From the cell containing the given text, extract its center point as [x, y] coordinate. 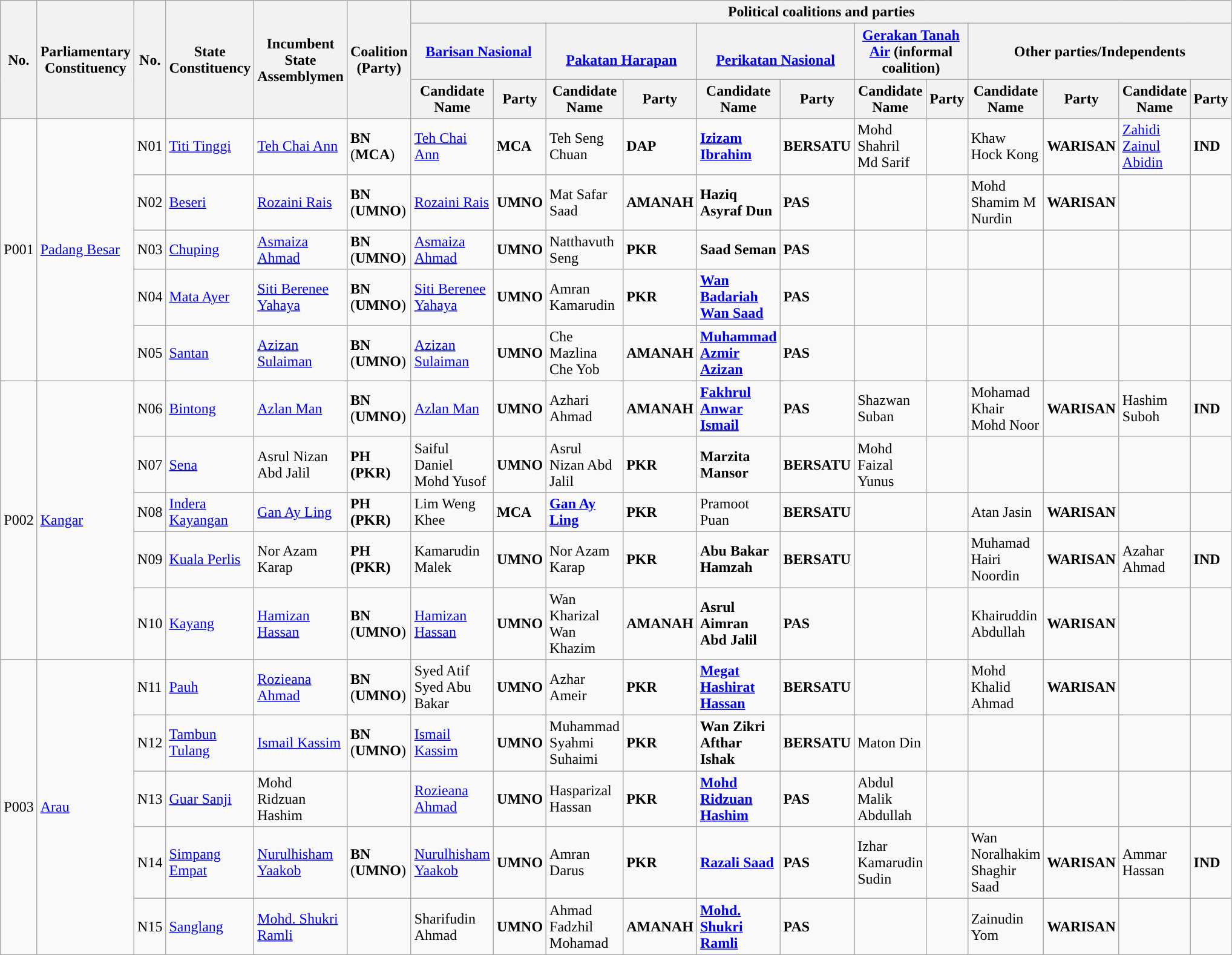
N08 [150, 512]
N12 [150, 743]
Abu Bakar Hamzah [738, 559]
Kuala Perlis [210, 559]
N06 [150, 409]
Wan Badariah Wan Saad [738, 297]
Mohd Shamim M Nurdin [1006, 202]
Other parties/Independents [1099, 51]
Barisan Nasional [478, 51]
P002 [19, 520]
Muhammad Azmir Azizan [738, 353]
Khairuddin Abdullah [1006, 623]
Mata Ayer [210, 297]
Asrul Aimran Abd Jalil [738, 623]
Pauh [210, 688]
Amran Kamarudin [585, 297]
Zainudin Yom [1006, 927]
Chuping [210, 249]
N01 [150, 146]
N11 [150, 688]
N14 [150, 863]
Kayang [210, 623]
Incumbent State Assemblymen [301, 59]
Ammar Hassan [1155, 863]
Padang Besar [85, 249]
N05 [150, 353]
Azhar Ameir [585, 688]
Kamarudin Malek [452, 559]
Indera Kayangan [210, 512]
Izhar Kamarudin Sudin [891, 863]
Santan [210, 353]
Wan Zikri Afthar Ishak [738, 743]
Muhammad Syahmi Suhaimi [585, 743]
P001 [19, 249]
Kangar [85, 520]
N10 [150, 623]
Marzita Mansor [738, 464]
N04 [150, 297]
State Constituency [210, 59]
Abdul Malik Abdullah [891, 799]
Arau [85, 807]
Tambun Tulang [210, 743]
Wan Noralhakim Shaghir Saad [1006, 863]
Hashim Suboh [1155, 409]
Sharifudin Ahmad [452, 927]
N02 [150, 202]
Simpang Empat [210, 863]
Pakatan Harapan [622, 51]
Mohamad Khair Mohd Noor [1006, 409]
Sena [210, 464]
N07 [150, 464]
Syed Atif Syed Abu Bakar [452, 688]
Perikatan Nasional [775, 51]
Hasparizal Hassan [585, 799]
Mohd Faizal Yunus [891, 464]
Azhari Ahmad [585, 409]
Fakhrul Anwar Ismail [738, 409]
Teh Seng Chuan [585, 146]
Atan Jasin [1006, 512]
Izizam Ibrahim [738, 146]
Lim Weng Khee [452, 512]
Muhamad Hairi Noordin [1006, 559]
Mat Safar Saad [585, 202]
Guar Sanji [210, 799]
DAP [660, 146]
Khaw Hock Kong [1006, 146]
Natthavuth Seng [585, 249]
P003 [19, 807]
Bintong [210, 409]
Maton Din [891, 743]
Titi Tinggi [210, 146]
Shazwan Suban [891, 409]
N09 [150, 559]
Mohd Shahril Md Sarif [891, 146]
Coalition (Party) [379, 59]
Che Mazlina Che Yob [585, 353]
Ahmad Fadzhil Mohamad [585, 927]
Mohd Khalid Ahmad [1006, 688]
Pramoot Puan [738, 512]
Saad Seman [738, 249]
Saiful Daniel Mohd Yusof [452, 464]
N15 [150, 927]
N13 [150, 799]
Megat Hashirat Hassan [738, 688]
Sanglang [210, 927]
Razali Saad [738, 863]
Parliamentary Constituency [85, 59]
Wan Kharizal Wan Khazim [585, 623]
Azahar Ahmad [1155, 559]
Beseri [210, 202]
Amran Darus [585, 863]
Gerakan Tanah Air (informal coalition) [911, 51]
Zahidi Zainul Abidin [1155, 146]
BN (MCA) [379, 146]
N03 [150, 249]
Haziq Asyraf Dun [738, 202]
Political coalitions and parties [821, 12]
